Return the (x, y) coordinate for the center point of the cell that contains the specified text.  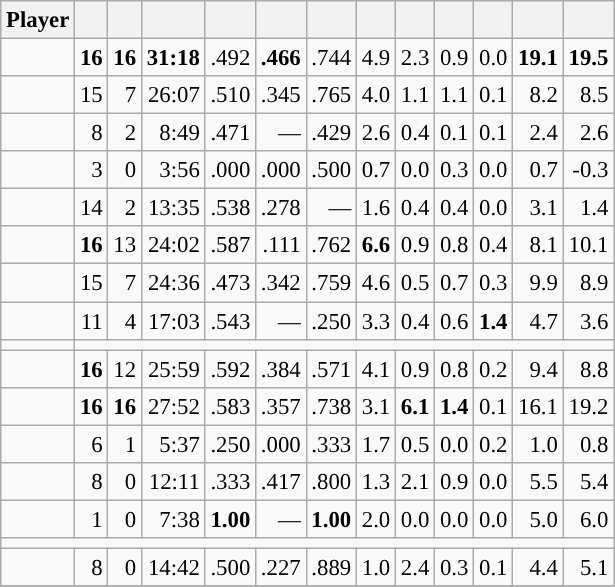
.111 (281, 245)
13 (124, 245)
-0.3 (588, 170)
4.1 (376, 369)
.543 (230, 321)
12 (124, 369)
25:59 (173, 369)
.429 (331, 133)
3:56 (173, 170)
24:02 (173, 245)
6.1 (416, 406)
8.1 (538, 245)
.587 (230, 245)
.278 (281, 208)
2.3 (416, 58)
9.9 (538, 283)
26:07 (173, 95)
.345 (281, 95)
.759 (331, 283)
.473 (230, 283)
5.4 (588, 482)
8.9 (588, 283)
4.9 (376, 58)
7:38 (173, 519)
19.5 (588, 58)
.583 (230, 406)
4.6 (376, 283)
31:18 (173, 58)
24:36 (173, 283)
5:37 (173, 444)
.738 (331, 406)
5.0 (538, 519)
.227 (281, 567)
.889 (331, 567)
16.1 (538, 406)
.357 (281, 406)
19.1 (538, 58)
.471 (230, 133)
9.4 (538, 369)
8.8 (588, 369)
5.5 (538, 482)
.342 (281, 283)
.538 (230, 208)
6 (92, 444)
3.3 (376, 321)
1.6 (376, 208)
.762 (331, 245)
6.6 (376, 245)
.592 (230, 369)
1.3 (376, 482)
14:42 (173, 567)
.466 (281, 58)
2.1 (416, 482)
.800 (331, 482)
14 (92, 208)
12:11 (173, 482)
13:35 (173, 208)
19.2 (588, 406)
8.5 (588, 95)
4.7 (538, 321)
3 (92, 170)
2.0 (376, 519)
8:49 (173, 133)
8.2 (538, 95)
4.0 (376, 95)
0.6 (454, 321)
.417 (281, 482)
.492 (230, 58)
.765 (331, 95)
4.4 (538, 567)
10.1 (588, 245)
11 (92, 321)
3.6 (588, 321)
.571 (331, 369)
5.1 (588, 567)
.384 (281, 369)
1.7 (376, 444)
6.0 (588, 519)
27:52 (173, 406)
17:03 (173, 321)
.744 (331, 58)
.510 (230, 95)
Player (38, 20)
4 (124, 321)
